From the cell containing the given text, extract its center point as [x, y] coordinate. 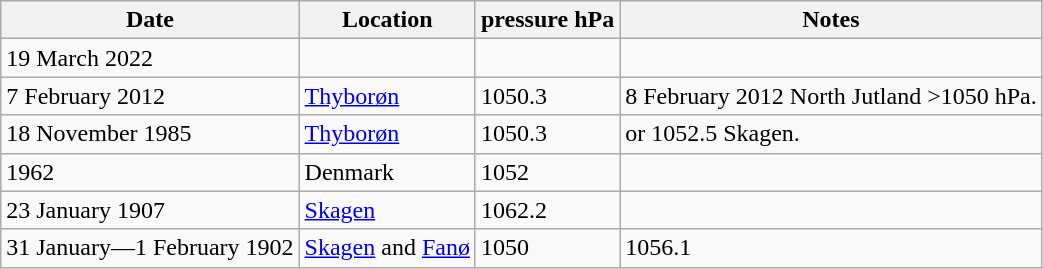
1056.1 [832, 248]
19 March 2022 [150, 58]
18 November 1985 [150, 134]
Location [387, 20]
Denmark [387, 172]
1052 [547, 172]
1050 [547, 248]
Skagen and Fanø [387, 248]
pressure hPa [547, 20]
Skagen [387, 210]
31 January—1 February 1902 [150, 248]
1062.2 [547, 210]
8 February 2012 North Jutland >1050 hPa. [832, 96]
Date [150, 20]
or 1052.5 Skagen. [832, 134]
Notes [832, 20]
23 January 1907 [150, 210]
1962 [150, 172]
7 February 2012 [150, 96]
